Return [x, y] of the center of cell containing provided text 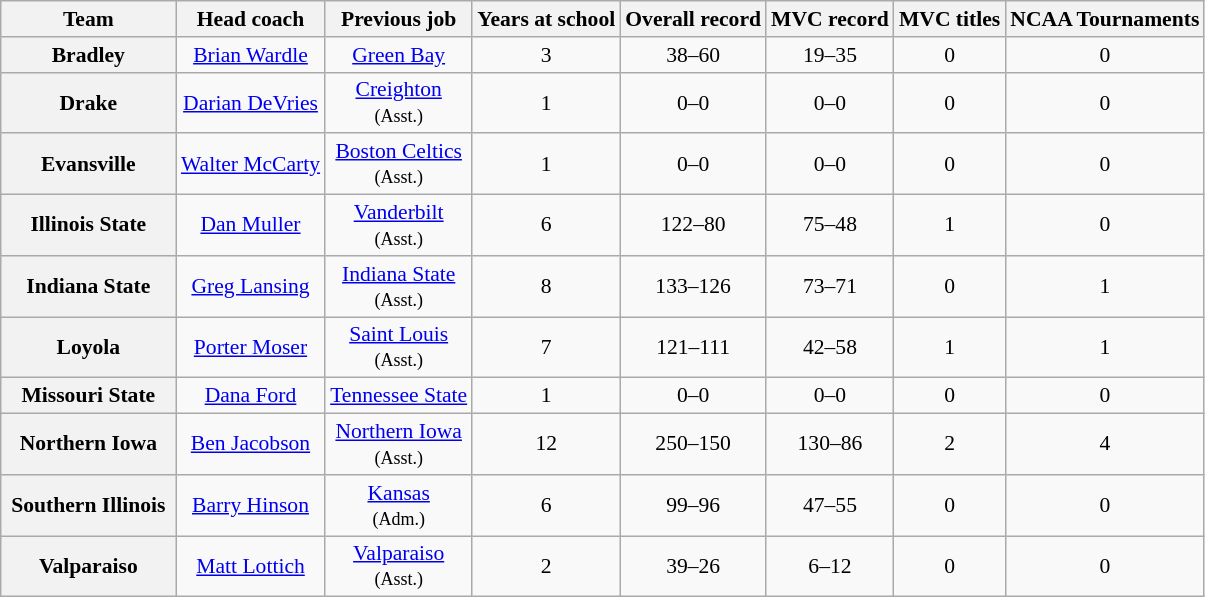
Creighton(Asst.) [398, 102]
42–58 [830, 348]
Years at school [546, 19]
Valparaiso(Asst.) [398, 566]
Head coach [250, 19]
Saint Louis(Asst.) [398, 348]
Walter McCarty [250, 164]
Kansas(Adm.) [398, 506]
Boston Celtics(Asst.) [398, 164]
Barry Hinson [250, 506]
12 [546, 444]
Missouri State [88, 396]
Indiana State [88, 286]
Loyola [88, 348]
Overall record [693, 19]
Previous job [398, 19]
Evansville [88, 164]
Darian DeVries [250, 102]
19–35 [830, 55]
130–86 [830, 444]
Dan Muller [250, 226]
Bradley [88, 55]
NCAA Tournaments [1104, 19]
99–96 [693, 506]
38–60 [693, 55]
MVC titles [950, 19]
250–150 [693, 444]
121–111 [693, 348]
4 [1104, 444]
Greg Lansing [250, 286]
8 [546, 286]
Porter Moser [250, 348]
Northern Iowa [88, 444]
Southern Illinois [88, 506]
Matt Lottich [250, 566]
73–71 [830, 286]
3 [546, 55]
Ben Jacobson [250, 444]
39–26 [693, 566]
Illinois State [88, 226]
Vanderbilt(Asst.) [398, 226]
Indiana State(Asst.) [398, 286]
Brian Wardle [250, 55]
Valparaiso [88, 566]
Northern Iowa(Asst.) [398, 444]
122–80 [693, 226]
MVC record [830, 19]
Tennessee State [398, 396]
Drake [88, 102]
Green Bay [398, 55]
6–12 [830, 566]
133–126 [693, 286]
Dana Ford [250, 396]
7 [546, 348]
75–48 [830, 226]
47–55 [830, 506]
Team [88, 19]
